Return the [X, Y] coordinate for the center point of the cell that contains the specified text.  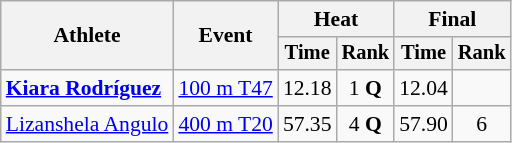
Lizanshela Angulo [88, 124]
Kiara Rodríguez [88, 88]
Event [225, 36]
100 m T47 [225, 88]
1 Q [366, 88]
Athlete [88, 36]
12.18 [308, 88]
6 [482, 124]
4 Q [366, 124]
57.90 [424, 124]
12.04 [424, 88]
400 m T20 [225, 124]
Heat [336, 19]
Final [452, 19]
57.35 [308, 124]
